Capture the cell that displays the provided text and extract its (X, Y) central coordinate. 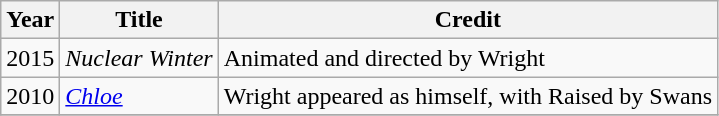
Chloe (139, 96)
Year (30, 20)
2010 (30, 96)
2015 (30, 58)
Credit (468, 20)
Nuclear Winter (139, 58)
Animated and directed by Wright (468, 58)
Title (139, 20)
Wright appeared as himself, with Raised by Swans (468, 96)
